For the text-containing cell, return its midpoint in (X, Y) coordinate format. 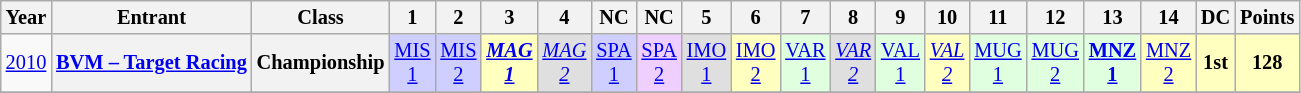
DC (1216, 17)
IMO1 (706, 63)
8 (853, 17)
1 (412, 17)
1st (1216, 63)
Class (321, 17)
MUG2 (1056, 63)
2010 (26, 63)
MAG2 (564, 63)
11 (998, 17)
Entrant (152, 17)
BVM – Target Racing (152, 63)
7 (805, 17)
SPA1 (614, 63)
Points (1267, 17)
MIS2 (458, 63)
2 (458, 17)
MUG1 (998, 63)
13 (1112, 17)
Year (26, 17)
10 (947, 17)
MAG1 (509, 63)
9 (900, 17)
VAR1 (805, 63)
6 (756, 17)
VAR2 (853, 63)
VAL1 (900, 63)
5 (706, 17)
VAL2 (947, 63)
4 (564, 17)
12 (1056, 17)
IMO2 (756, 63)
SPA2 (660, 63)
3 (509, 17)
MIS1 (412, 63)
MNZ2 (1168, 63)
128 (1267, 63)
14 (1168, 17)
Championship (321, 63)
MNZ1 (1112, 63)
